From the cell containing the given text, extract its center point as (X, Y) coordinate. 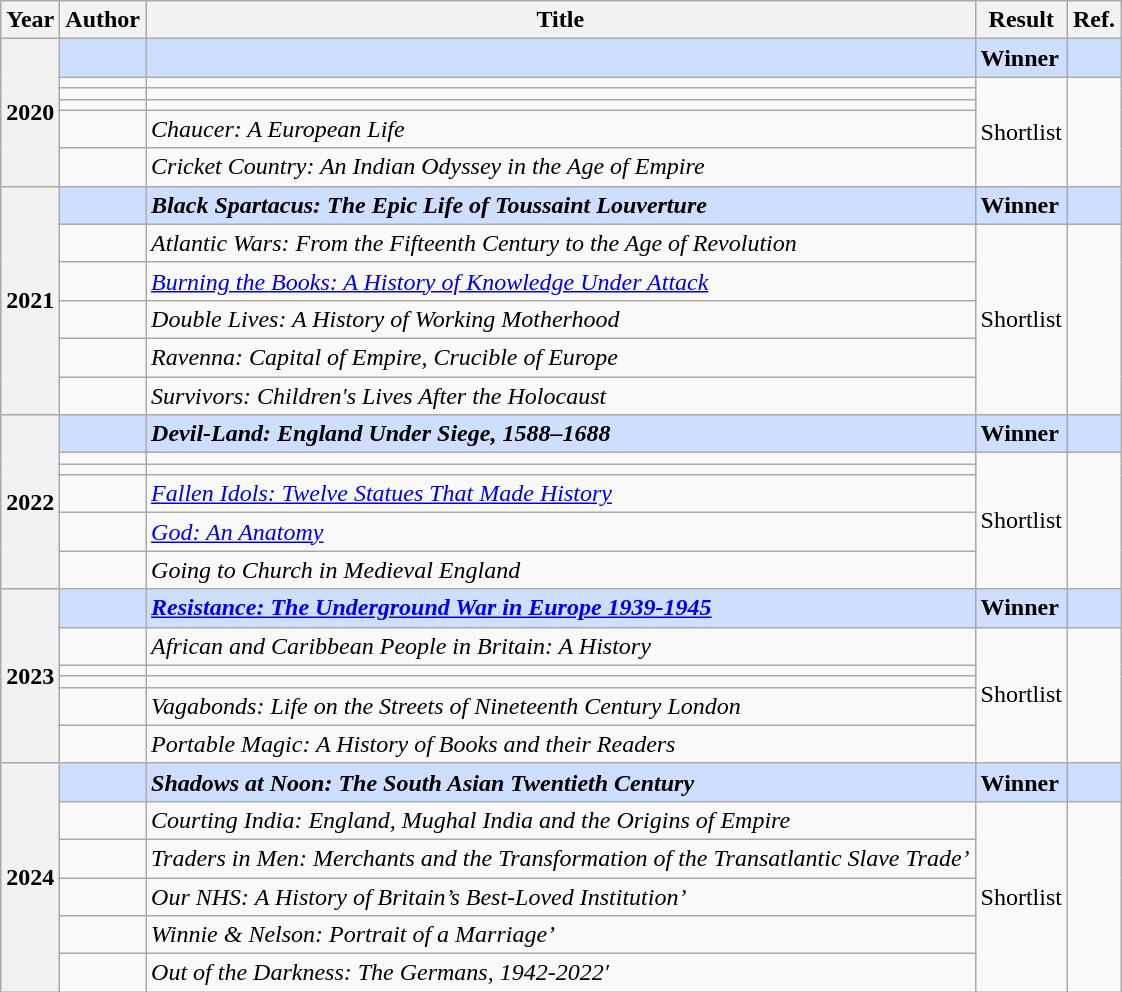
Cricket Country: An Indian Odyssey in the Age of Empire (561, 167)
Courting India: England, Mughal India and the Origins of Empire (561, 820)
Going to Church in Medieval England (561, 570)
Double Lives: A History of Working Motherhood (561, 319)
Winnie & Nelson: Portrait of a Marriage’ (561, 935)
Traders in Men: Merchants and the Transformation of the Transatlantic Slave Trade’ (561, 858)
Ref. (1094, 20)
Author (103, 20)
Devil-Land: England Under Siege, 1588–1688 (561, 434)
African and Caribbean People in Britain: A History (561, 646)
Our NHS: A History of Britain’s Best-Loved Institution’ (561, 897)
Vagabonds: Life on the Streets of Nineteenth Century London (561, 706)
God: An Anatomy (561, 532)
Shadows at Noon: The South Asian Twentieth Century (561, 782)
Ravenna: Capital of Empire, Crucible of Europe (561, 357)
Chaucer: A European Life (561, 129)
2020 (30, 112)
2023 (30, 676)
Survivors: Children's Lives After the Holocaust (561, 395)
Result (1021, 20)
Resistance: The Underground War in Europe 1939-1945 (561, 608)
2024 (30, 877)
2022 (30, 502)
Out of the Darkness: The Germans, 1942-2022′ (561, 973)
Fallen Idols: Twelve Statues That Made History (561, 494)
Year (30, 20)
Title (561, 20)
Burning the Books: A History of Knowledge Under Attack (561, 281)
2021 (30, 300)
Portable Magic: A History of Books and their Readers (561, 744)
Black Spartacus: The Epic Life of Toussaint Louverture (561, 205)
Atlantic Wars: From the Fifteenth Century to the Age of Revolution (561, 243)
